Scan for the cell matching the given text and deliver its (x, y) coordinate at center. 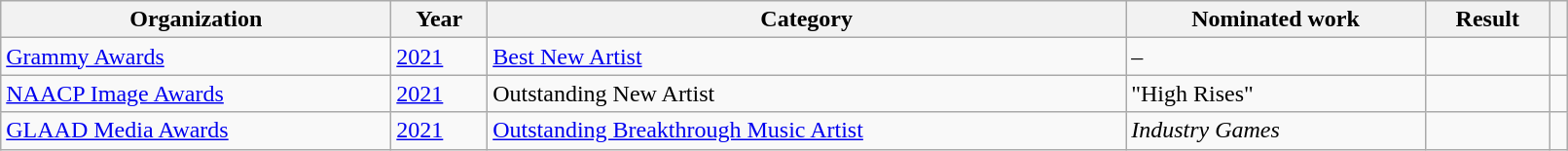
NAACP Image Awards (197, 94)
Industry Games (1276, 131)
Best New Artist (807, 57)
GLAAD Media Awards (197, 131)
"High Rises" (1276, 94)
Grammy Awards (197, 57)
Category (807, 19)
Outstanding Breakthrough Music Artist (807, 131)
Outstanding New Artist (807, 94)
Nominated work (1276, 19)
Organization (197, 19)
Year (440, 19)
Result (1487, 19)
– (1276, 57)
